Detect which cell encompasses the target text, then output its (x, y) center coordinate. 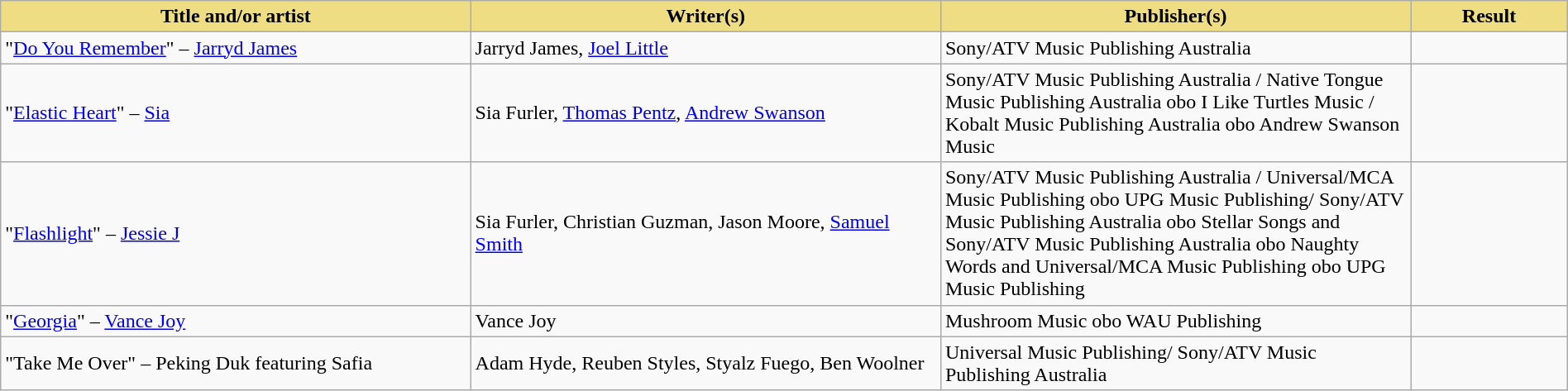
"Georgia" – Vance Joy (236, 321)
Adam Hyde, Reuben Styles, Styalz Fuego, Ben Woolner (705, 364)
Publisher(s) (1175, 17)
Universal Music Publishing/ Sony/ATV Music Publishing Australia (1175, 364)
Vance Joy (705, 321)
"Take Me Over" – Peking Duk featuring Safia (236, 364)
"Elastic Heart" – Sia (236, 112)
Sony/ATV Music Publishing Australia (1175, 48)
Title and/or artist (236, 17)
Result (1489, 17)
Sia Furler, Christian Guzman, Jason Moore, Samuel Smith (705, 233)
"Flashlight" – Jessie J (236, 233)
"Do You Remember" – Jarryd James (236, 48)
Writer(s) (705, 17)
Mushroom Music obo WAU Publishing (1175, 321)
Jarryd James, Joel Little (705, 48)
Sia Furler, Thomas Pentz, Andrew Swanson (705, 112)
